Output the (X, Y) coordinate of the center of the cell containing the given text.  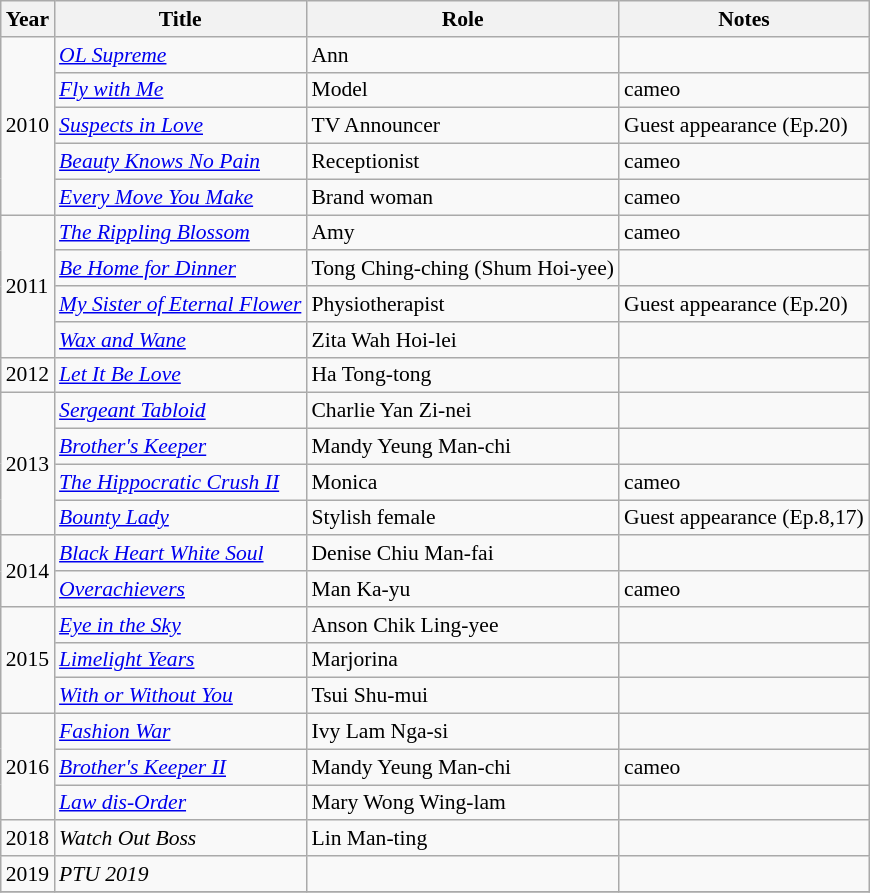
The Rippling Blossom (180, 233)
2014 (28, 572)
Mary Wong Wing-lam (462, 803)
Brand woman (462, 197)
Fly with Me (180, 90)
Physiotherapist (462, 304)
With or Without You (180, 696)
Black Heart White Soul (180, 554)
Overachievers (180, 589)
Ha Tong-tong (462, 375)
2013 (28, 464)
2012 (28, 375)
TV Announcer (462, 126)
Tsui Shu-mui (462, 696)
Law dis-Order (180, 803)
2018 (28, 839)
Eye in the Sky (180, 625)
Notes (744, 19)
Anson Chik Ling-yee (462, 625)
2011 (28, 286)
2016 (28, 768)
The Hippocratic Crush II (180, 482)
Beauty Knows No Pain (180, 162)
Brother's Keeper (180, 447)
2019 (28, 874)
Receptionist (462, 162)
Lin Man-ting (462, 839)
PTU 2019 (180, 874)
Man Ka-yu (462, 589)
Ivy Lam Nga-si (462, 732)
Role (462, 19)
2010 (28, 126)
Bounty Lady (180, 518)
Suspects in Love (180, 126)
Limelight Years (180, 660)
Monica (462, 482)
Zita Wah Hoi-lei (462, 340)
Tong Ching-ching (Shum Hoi-yee) (462, 269)
Marjorina (462, 660)
Charlie Yan Zi-nei (462, 411)
Every Move You Make (180, 197)
Guest appearance (Ep.8,17) (744, 518)
Title (180, 19)
Denise Chiu Man-fai (462, 554)
Let It Be Love (180, 375)
Fashion War (180, 732)
Ann (462, 55)
Model (462, 90)
Be Home for Dinner (180, 269)
Amy (462, 233)
2015 (28, 660)
Sergeant Tabloid (180, 411)
My Sister of Eternal Flower (180, 304)
Watch Out Boss (180, 839)
Brother's Keeper II (180, 767)
OL Supreme (180, 55)
Wax and Wane (180, 340)
Year (28, 19)
Stylish female (462, 518)
